Find where the given text appears and provide that cell's center as (x, y) coordinate. 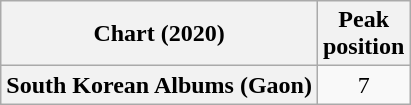
7 (363, 85)
Chart (2020) (160, 34)
South Korean Albums (Gaon) (160, 85)
Peakposition (363, 34)
